Scan for the cell matching the given text and deliver its [x, y] coordinate at center. 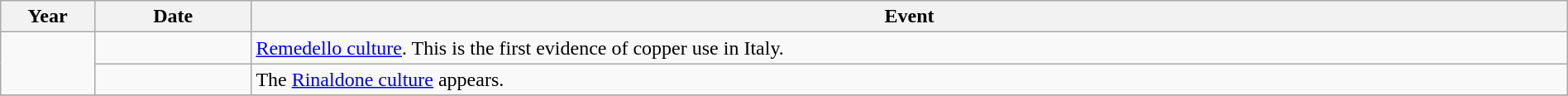
Date [172, 17]
Year [48, 17]
Remedello culture. This is the first evidence of copper use in Italy. [910, 48]
Event [910, 17]
The Rinaldone culture appears. [910, 79]
